Detect which cell encompasses the target text, then output its (X, Y) center coordinate. 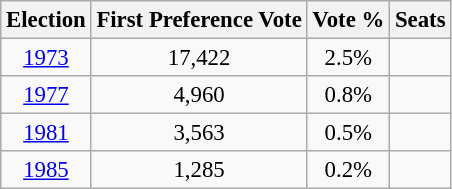
0.2% (348, 170)
1,285 (199, 170)
Seats (420, 20)
Election (46, 20)
1977 (46, 95)
0.5% (348, 133)
2.5% (348, 58)
1985 (46, 170)
0.8% (348, 95)
17,422 (199, 58)
4,960 (199, 95)
3,563 (199, 133)
First Preference Vote (199, 20)
Vote % (348, 20)
1981 (46, 133)
1973 (46, 58)
